Provide the [X, Y] coordinate of the cell's center where the given text is located.  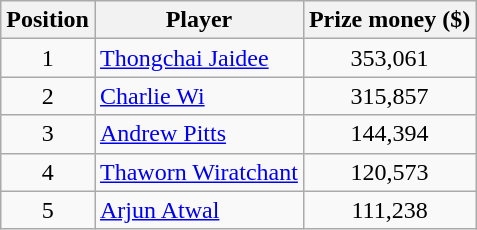
5 [48, 210]
Thongchai Jaidee [198, 58]
120,573 [389, 172]
4 [48, 172]
Arjun Atwal [198, 210]
Position [48, 20]
Thaworn Wiratchant [198, 172]
Charlie Wi [198, 96]
353,061 [389, 58]
144,394 [389, 134]
Prize money ($) [389, 20]
1 [48, 58]
2 [48, 96]
315,857 [389, 96]
Player [198, 20]
111,238 [389, 210]
3 [48, 134]
Andrew Pitts [198, 134]
